Find where the given text appears and provide that cell's center as [X, Y] coordinate. 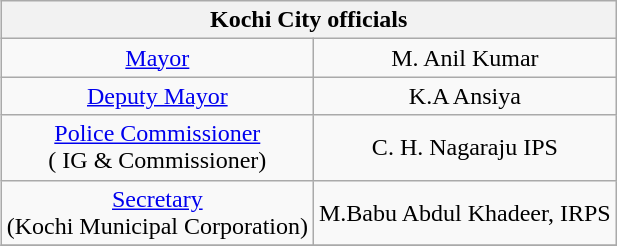
Secretary(Kochi Municipal Corporation) [157, 212]
Deputy Mayor [157, 96]
M. Anil Kumar [464, 58]
Kochi City officials [308, 20]
K.A Ansiya [464, 96]
M.Babu Abdul Khadeer, IRPS [464, 212]
Police Commissioner( IG & Commissioner) [157, 148]
Mayor [157, 58]
C. H. Nagaraju IPS [464, 148]
